Return [x, y] of the center of cell containing provided text 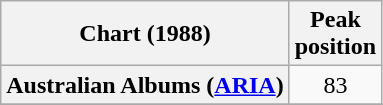
83 [335, 85]
Australian Albums (ARIA) [145, 85]
Peakposition [335, 34]
Chart (1988) [145, 34]
